For the text-containing cell, return its midpoint in [x, y] coordinate format. 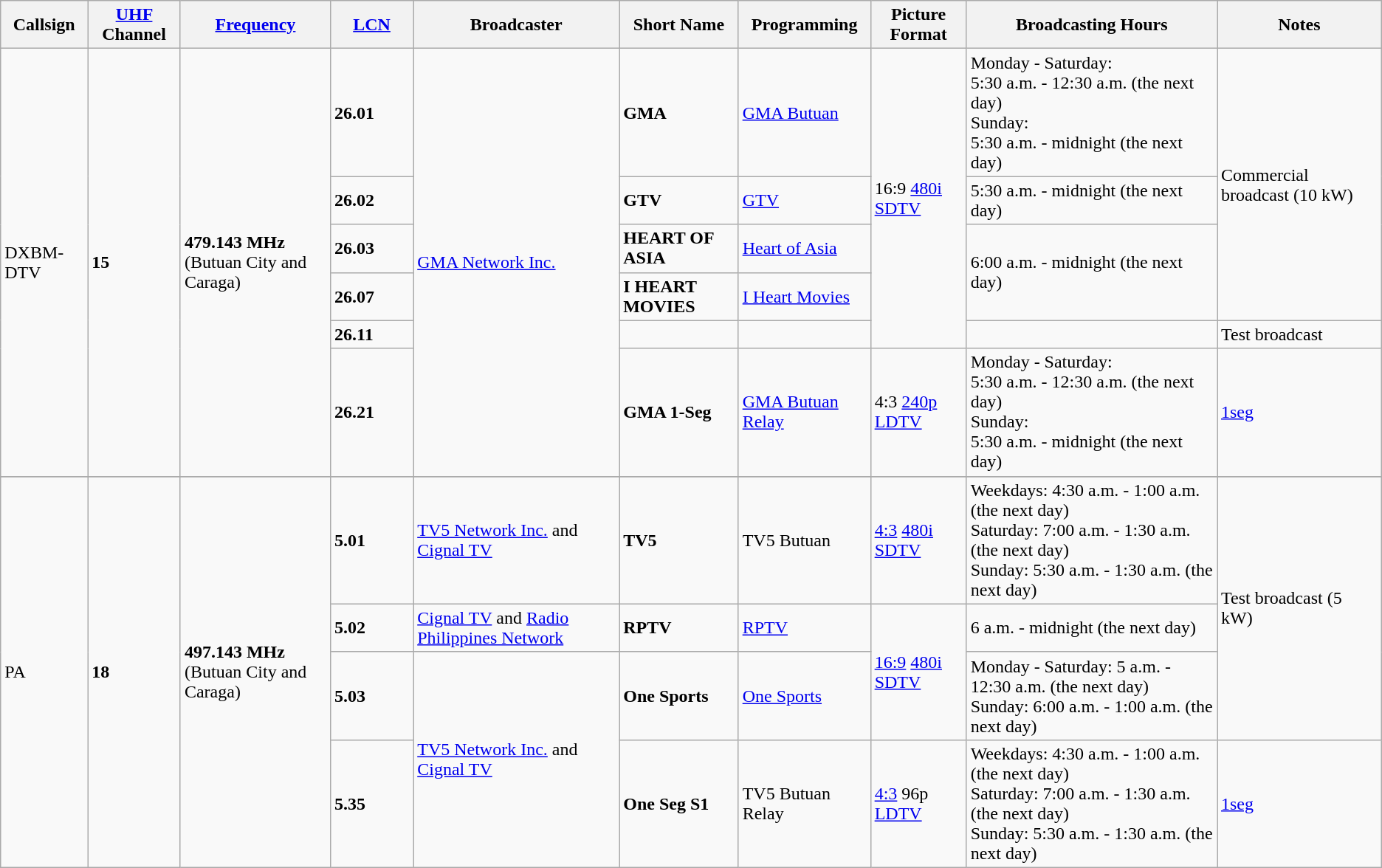
HEART OF ASIA [679, 248]
26.03 [371, 248]
DXBM-DTV [44, 263]
26.02 [371, 201]
PA [44, 672]
Commercial broadcast (10 kW) [1299, 185]
26.11 [371, 334]
I HEART MOVIES [679, 297]
LCN [371, 25]
5:30 a.m. - midnight (the next day) [1091, 201]
Picture Format [918, 25]
Broadcasting Hours [1091, 25]
5.01 [371, 540]
Broadcaster [517, 25]
15 [134, 263]
GMA Network Inc. [517, 263]
5.02 [371, 627]
6 a.m. - midnight (the next day) [1091, 627]
TV5 [679, 540]
5.35 [371, 803]
18 [134, 672]
497.143 MHz(Butuan City and Caraga) [255, 672]
479.143 MHz(Butuan City and Caraga) [255, 263]
TV5 Butuan [805, 540]
Programming [805, 25]
5.03 [371, 695]
Callsign [44, 25]
TV5 Butuan Relay [805, 803]
Short Name [679, 25]
4:3 480i SDTV [918, 540]
Frequency [255, 25]
GMA 1-Seg [679, 412]
Cignal TV and Radio Philippines Network [517, 627]
Test broadcast [1299, 334]
Notes [1299, 25]
One Seg S1 [679, 803]
Heart of Asia [805, 248]
UHF Channel [134, 25]
4:3 240p LDTV [918, 412]
Monday - Saturday: 5 a.m. - 12:30 a.m. (the next day) Sunday: 6:00 a.m. - 1:00 a.m. (the next day) [1091, 695]
GMA [679, 112]
26.21 [371, 412]
6:00 a.m. - midnight (the next day) [1091, 272]
GMA Butuan [805, 112]
26.07 [371, 297]
4:3 96p LDTV [918, 803]
26.01 [371, 112]
GMA Butuan Relay [805, 412]
Test broadcast (5 kW) [1299, 608]
I Heart Movies [805, 297]
